Return the [X, Y] coordinate for the center point of the cell that contains the specified text.  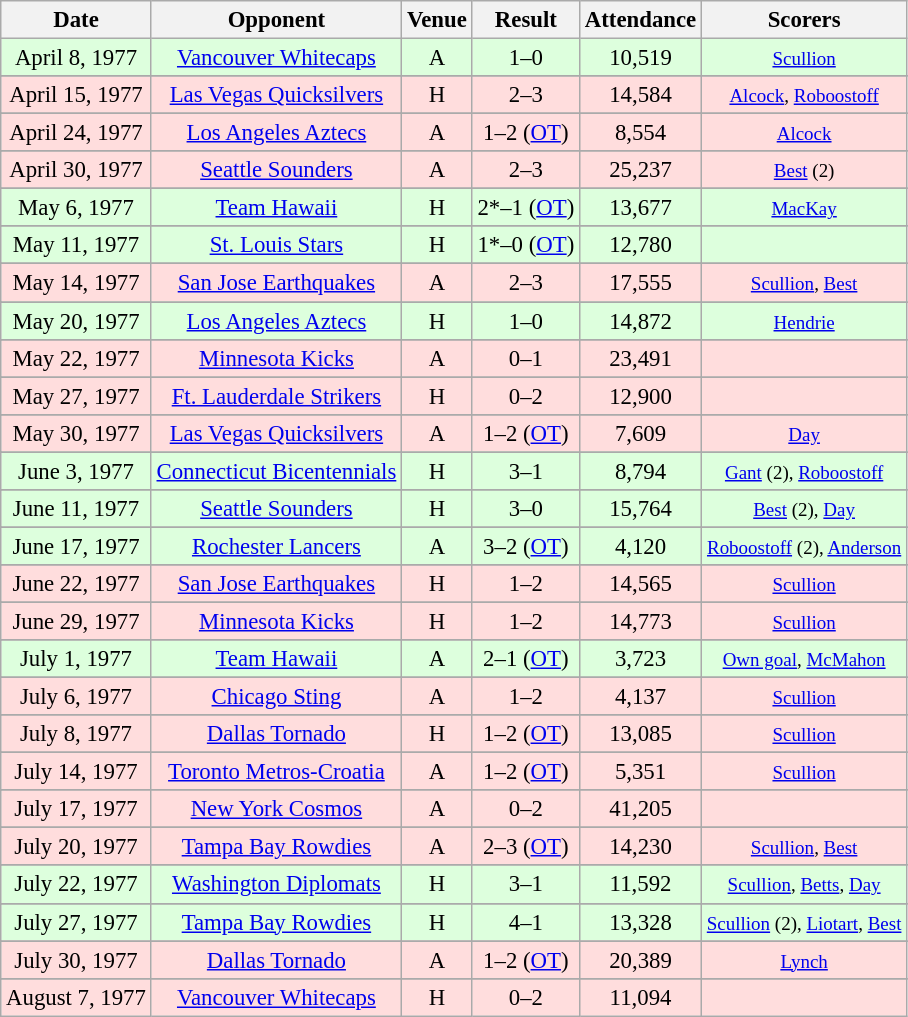
12,900 [641, 396]
Chicago Sting [276, 697]
8,554 [641, 133]
July 14, 1977 [76, 772]
0–1 [526, 358]
4–1 [526, 922]
May 6, 1977 [76, 208]
1*–0 (OT) [526, 245]
17,555 [641, 283]
10,519 [641, 58]
12,780 [641, 245]
Date [76, 20]
April 15, 1977 [76, 95]
25,237 [641, 170]
Best (2), Day [804, 509]
June 22, 1977 [76, 584]
April 30, 1977 [76, 170]
14,230 [641, 847]
June 11, 1977 [76, 509]
Scorers [804, 20]
July 1, 1977 [76, 659]
20,389 [641, 960]
3–2 (OT) [526, 546]
Scullion (2), Liotart, Best [804, 922]
Gant (2), Roboostoff [804, 471]
MacKay [804, 208]
Alcock, Roboostoff [804, 95]
Toronto Metros-Croatia [276, 772]
April 24, 1977 [76, 133]
Own goal, McMahon [804, 659]
Day [804, 433]
2*–1 (OT) [526, 208]
14,584 [641, 95]
11,592 [641, 885]
3,723 [641, 659]
Roboostoff (2), Anderson [804, 546]
June 29, 1977 [76, 621]
May 22, 1977 [76, 358]
May 14, 1977 [76, 283]
April 8, 1977 [76, 58]
May 20, 1977 [76, 321]
July 27, 1977 [76, 922]
2–3 (OT) [526, 847]
Scullion, Betts, Day [804, 885]
Hendrie [804, 321]
Best (2) [804, 170]
July 30, 1977 [76, 960]
13,677 [641, 208]
July 8, 1977 [76, 734]
15,764 [641, 509]
23,491 [641, 358]
Alcock [804, 133]
4,120 [641, 546]
Rochester Lancers [276, 546]
July 22, 1977 [76, 885]
5,351 [641, 772]
14,872 [641, 321]
Attendance [641, 20]
Washington Diplomats [276, 885]
May 30, 1977 [76, 433]
13,328 [641, 922]
Ft. Lauderdale Strikers [276, 396]
14,565 [641, 584]
3–0 [526, 509]
June 3, 1977 [76, 471]
August 7, 1977 [76, 997]
14,773 [641, 621]
4,137 [641, 697]
11,094 [641, 997]
St. Louis Stars [276, 245]
Lynch [804, 960]
8,794 [641, 471]
July 6, 1977 [76, 697]
2–1 (OT) [526, 659]
July 20, 1977 [76, 847]
June 17, 1977 [76, 546]
May 11, 1977 [76, 245]
Connecticut Bicentennials [276, 471]
Venue [438, 20]
41,205 [641, 809]
New York Cosmos [276, 809]
July 17, 1977 [76, 809]
7,609 [641, 433]
May 27, 1977 [76, 396]
Opponent [276, 20]
13,085 [641, 734]
Result [526, 20]
